Search for the cell housing the specified text and yield its [x, y] center coordinate. 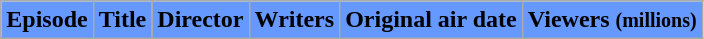
Director [200, 20]
Writers [294, 20]
Episode [47, 20]
Original air date [432, 20]
Title [122, 20]
Viewers (millions) [612, 20]
